For the text-containing cell, return its midpoint in (x, y) coordinate format. 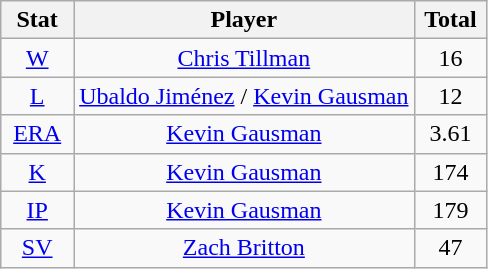
ERA (38, 134)
3.61 (450, 134)
L (38, 96)
Stat (38, 20)
K (38, 172)
12 (450, 96)
SV (38, 248)
47 (450, 248)
174 (450, 172)
Player (244, 20)
Ubaldo Jiménez / Kevin Gausman (244, 96)
Total (450, 20)
179 (450, 210)
16 (450, 58)
Chris Tillman (244, 58)
W (38, 58)
Zach Britton (244, 248)
IP (38, 210)
